Return (X, Y) of the center of cell containing provided text 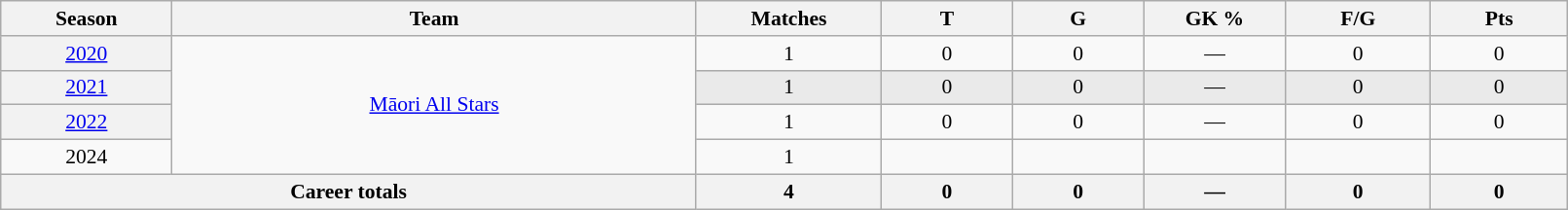
Māori All Stars (434, 105)
GK % (1215, 18)
F/G (1358, 18)
Pts (1499, 18)
Team (434, 18)
2022 (87, 122)
4 (788, 192)
G (1078, 18)
2024 (87, 157)
2020 (87, 53)
Career totals (348, 192)
2021 (87, 87)
Season (87, 18)
T (948, 18)
Matches (788, 18)
